Return (X, Y) of the center of cell containing provided text 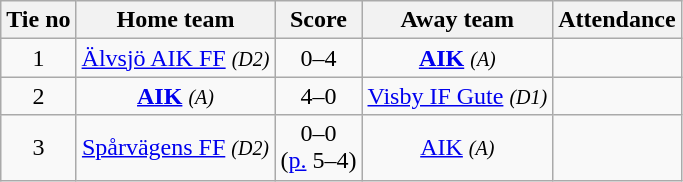
Visby IF Gute (D1) (458, 96)
Home team (176, 20)
0–4 (318, 58)
0–0 (p. 5–4) (318, 148)
Älvsjö AIK FF (D2) (176, 58)
4–0 (318, 96)
3 (38, 148)
Spårvägens FF (D2) (176, 148)
2 (38, 96)
Score (318, 20)
1 (38, 58)
Attendance (617, 20)
Tie no (38, 20)
Away team (458, 20)
